From the cell containing the given text, extract its center point as (x, y) coordinate. 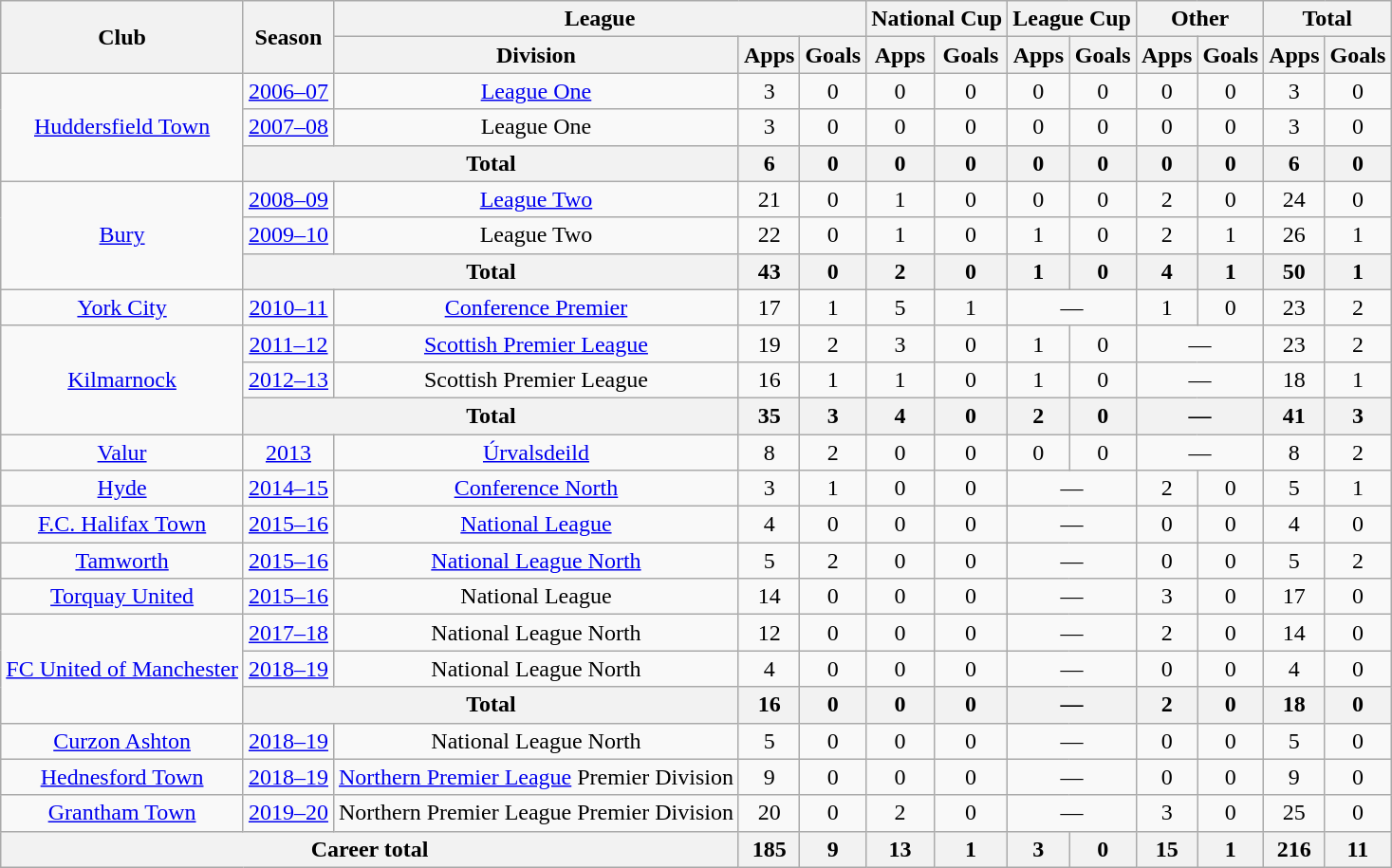
2007–08 (288, 127)
35 (769, 416)
2019–20 (288, 813)
Huddersfield Town (122, 127)
F.C. Halifax Town (122, 525)
Club (122, 37)
2012–13 (288, 379)
2011–12 (288, 343)
2014–15 (288, 489)
League (600, 19)
19 (769, 343)
Grantham Town (122, 813)
50 (1294, 271)
Valur (122, 452)
26 (1294, 235)
Tamworth (122, 561)
216 (1294, 849)
Conference North (535, 489)
2006–07 (288, 91)
185 (769, 849)
Season (288, 37)
Hyde (122, 489)
2013 (288, 452)
2008–09 (288, 199)
York City (122, 307)
25 (1294, 813)
Torquay United (122, 597)
2010–11 (288, 307)
Career total (370, 849)
11 (1358, 849)
Curzon Ashton (122, 741)
43 (769, 271)
21 (769, 199)
13 (900, 849)
Division (535, 55)
15 (1166, 849)
Bury (122, 235)
41 (1294, 416)
22 (769, 235)
Kilmarnock (122, 379)
20 (769, 813)
Úrvalsdeild (535, 452)
12 (769, 633)
League Cup (1072, 19)
FC United of Manchester (122, 669)
2017–18 (288, 633)
24 (1294, 199)
2009–10 (288, 235)
Conference Premier (535, 307)
Hednesford Town (122, 777)
National Cup (937, 19)
Other (1199, 19)
